Locate the cell with the specified text and output its (X, Y) center coordinate. 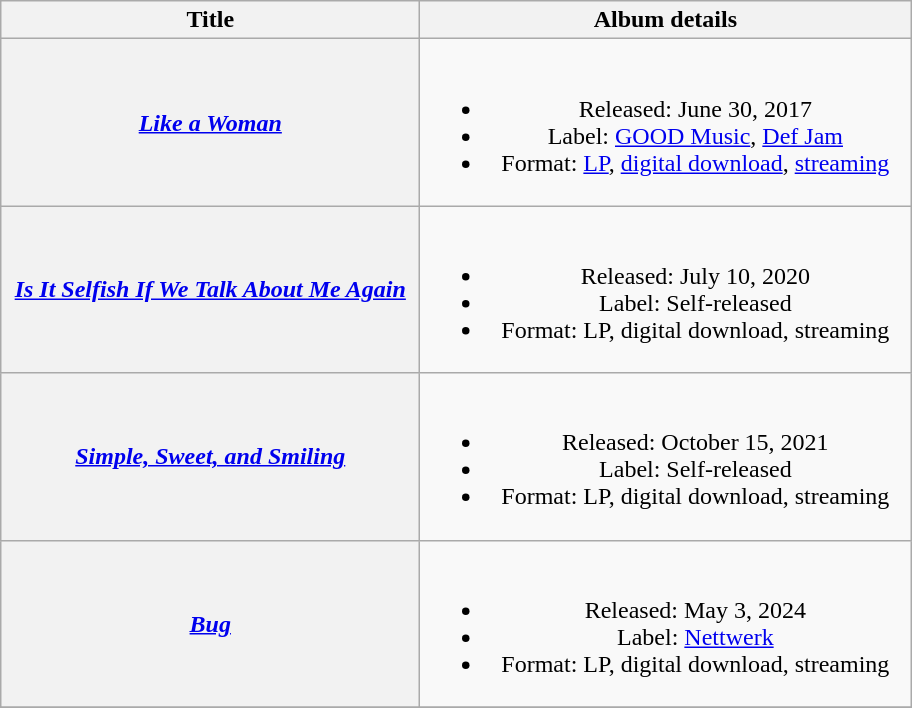
Bug (210, 624)
Album details (666, 20)
Simple, Sweet, and Smiling (210, 456)
Like a Woman (210, 122)
Released: July 10, 2020Label: Self-releasedFormat: LP, digital download, streaming (666, 290)
Title (210, 20)
Released: May 3, 2024Label: NettwerkFormat: LP, digital download, streaming (666, 624)
Released: June 30, 2017Label: GOOD Music, Def JamFormat: LP, digital download, streaming (666, 122)
Released: October 15, 2021Label: Self-releasedFormat: LP, digital download, streaming (666, 456)
Is It Selfish If We Talk About Me Again (210, 290)
